Determine the [x, y] coordinate at the center of the cell enclosing the given text.  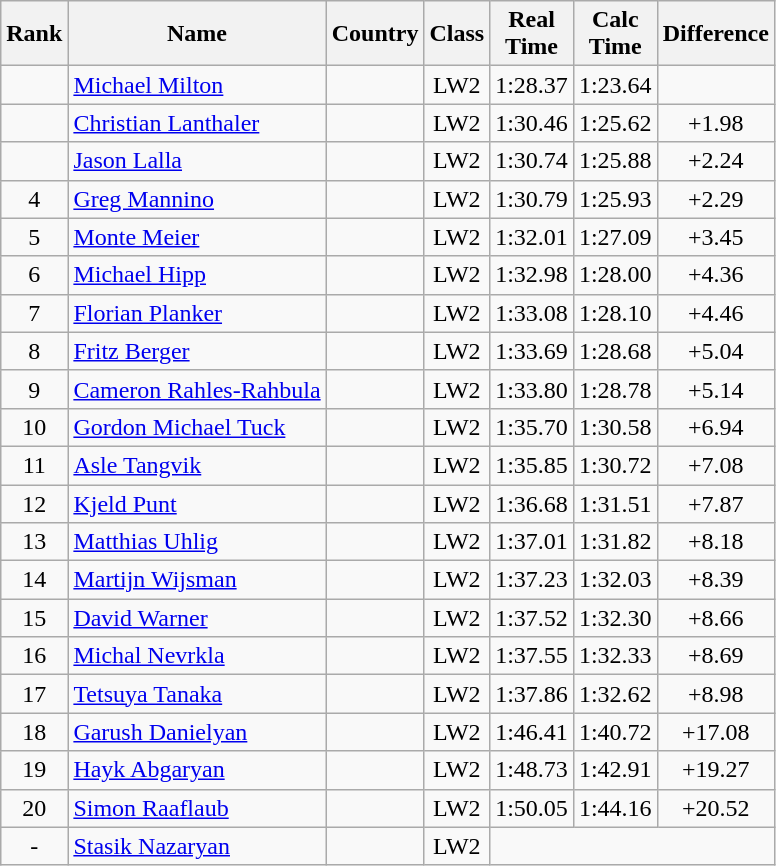
1:32.01 [532, 237]
Kjeld Punt [197, 503]
+20.52 [716, 808]
1:36.68 [532, 503]
8 [34, 351]
1:50.05 [532, 808]
RealTime [532, 34]
Michael Milton [197, 85]
1:32.30 [615, 618]
9 [34, 389]
+6.94 [716, 427]
+8.69 [716, 656]
Michal Nevrkla [197, 656]
1:28.78 [615, 389]
Hayk Abgaryan [197, 770]
14 [34, 580]
1:25.88 [615, 161]
+2.24 [716, 161]
+5.14 [716, 389]
1:37.86 [532, 694]
CalcTime [615, 34]
6 [34, 275]
Gordon Michael Tuck [197, 427]
+8.98 [716, 694]
1:25.93 [615, 199]
1:35.85 [532, 465]
1:25.62 [615, 123]
1:30.58 [615, 427]
1:35.70 [532, 427]
Martijn Wijsman [197, 580]
1:40.72 [615, 732]
+7.87 [716, 503]
15 [34, 618]
+17.08 [716, 732]
Jason Lalla [197, 161]
+8.39 [716, 580]
Monte Meier [197, 237]
Name [197, 34]
Florian Planker [197, 313]
1:32.62 [615, 694]
1:46.41 [532, 732]
+4.36 [716, 275]
Country [375, 34]
1:37.23 [532, 580]
1:31.82 [615, 542]
+3.45 [716, 237]
7 [34, 313]
1:37.01 [532, 542]
1:33.69 [532, 351]
1:32.98 [532, 275]
1:23.64 [615, 85]
1:32.33 [615, 656]
13 [34, 542]
Christian Lanthaler [197, 123]
+5.04 [716, 351]
Cameron Rahles-Rahbula [197, 389]
5 [34, 237]
18 [34, 732]
+4.46 [716, 313]
+19.27 [716, 770]
10 [34, 427]
Difference [716, 34]
1:28.37 [532, 85]
1:30.74 [532, 161]
1:32.03 [615, 580]
11 [34, 465]
1:37.55 [532, 656]
19 [34, 770]
+1.98 [716, 123]
Tetsuya Tanaka [197, 694]
- [34, 846]
Rank [34, 34]
1:27.09 [615, 237]
1:31.51 [615, 503]
Greg Mannino [197, 199]
1:33.08 [532, 313]
Asle Tangvik [197, 465]
1:37.52 [532, 618]
Michael Hipp [197, 275]
Class [457, 34]
4 [34, 199]
1:48.73 [532, 770]
20 [34, 808]
1:30.46 [532, 123]
17 [34, 694]
1:33.80 [532, 389]
1:42.91 [615, 770]
+2.29 [716, 199]
Simon Raaflaub [197, 808]
+7.08 [716, 465]
1:30.79 [532, 199]
Garush Danielyan [197, 732]
1:28.68 [615, 351]
1:28.10 [615, 313]
Fritz Berger [197, 351]
1:44.16 [615, 808]
+8.18 [716, 542]
Matthias Uhlig [197, 542]
David Warner [197, 618]
12 [34, 503]
1:30.72 [615, 465]
16 [34, 656]
Stasik Nazaryan [197, 846]
+8.66 [716, 618]
1:28.00 [615, 275]
